Detect which cell encompasses the target text, then output its (x, y) center coordinate. 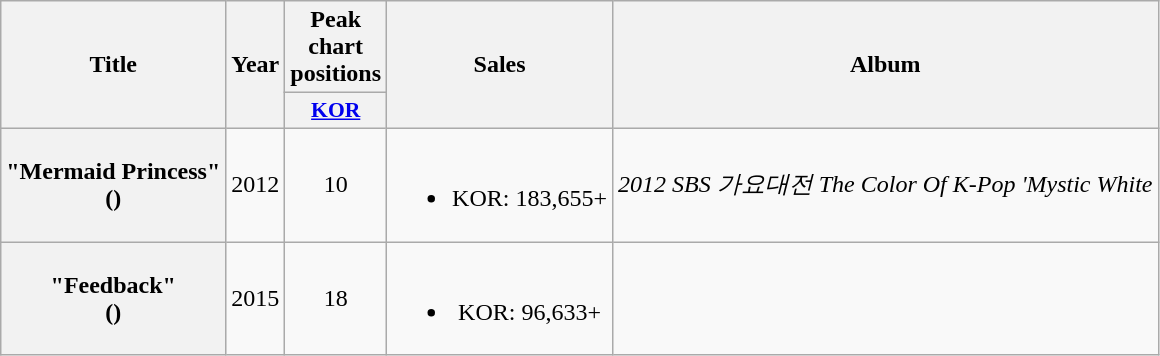
Peak chartpositions (336, 47)
18 (336, 298)
2012 (256, 184)
10 (336, 184)
Sales (500, 65)
Album (886, 65)
2012 SBS 가요대전 The Color Of K-Pop 'Mystic White (886, 184)
"Feedback"() (114, 298)
Year (256, 65)
2015 (256, 298)
"Mermaid Princess"() (114, 184)
Title (114, 65)
KOR (336, 111)
KOR: 96,633+ (500, 298)
KOR: 183,655+ (500, 184)
